Detect which cell encompasses the target text, then output its (x, y) center coordinate. 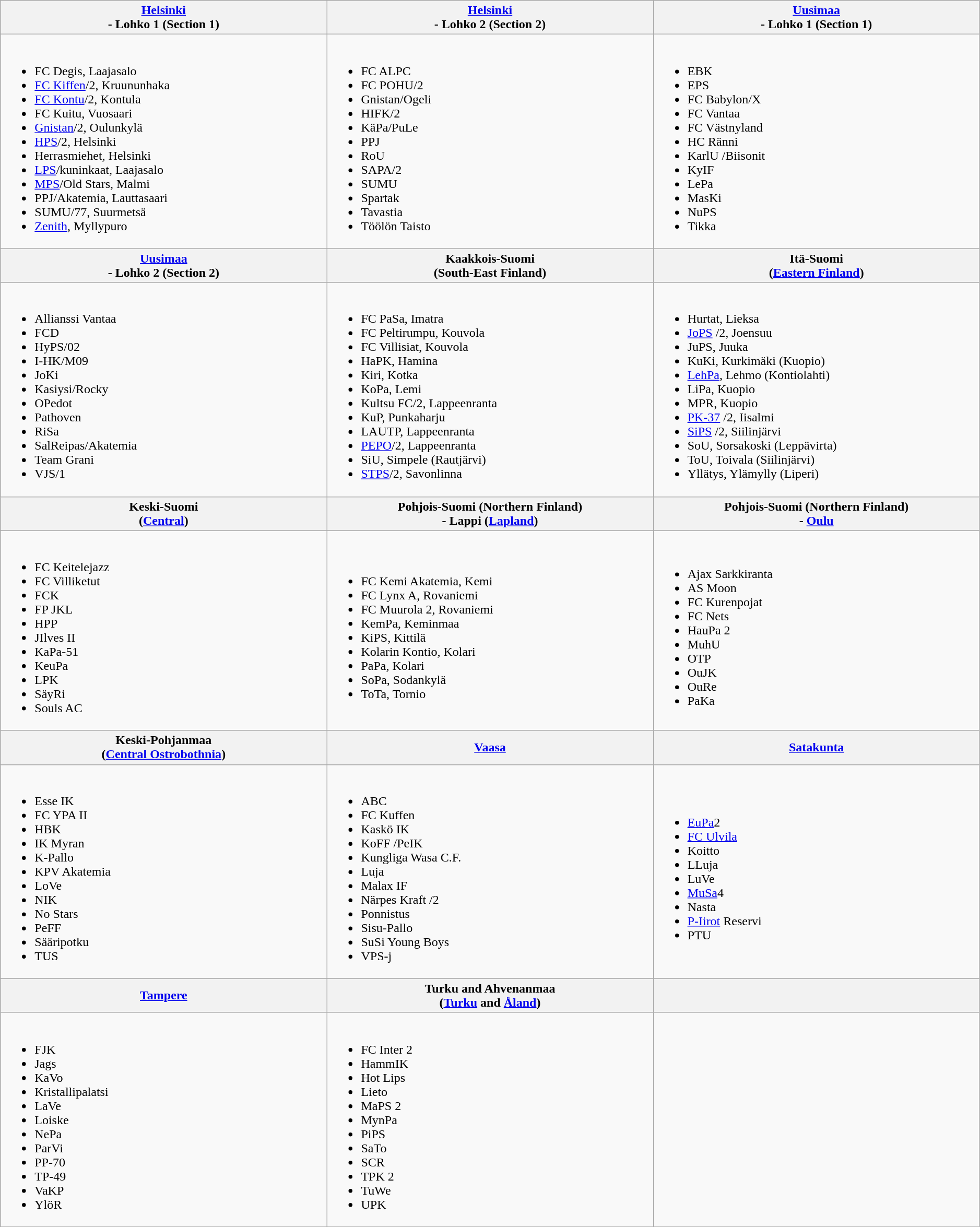
Ajax SarkkirantaAS MoonFC KurenpojatFC NetsHauPa 2MuhUOTPOuJKOuRePaKa (817, 631)
Satakunta (817, 748)
FC ALPCFC POHU/2Gnistan/OgeliHIFK/2KäPa/PuLePPJRoUSAPA/2SUMUSpartakTavastiaTöölön Taisto (490, 141)
Helsinki - Lohko 1 (Section 1) (164, 18)
EuPa2FC UlvilaKoittoLLujaLuVeMuSa4NastaP-Iirot ReserviPTU (817, 871)
Turku and Ahvenanmaa (Turku and Åland) (490, 995)
Kaakkois-Suomi(South-East Finland) (490, 265)
Tampere (164, 995)
FC KeitelejazzFC VilliketutFCKFP JKLHPPJIlves IIKaPa-51KeuPaLPKSäyRiSouls AC (164, 631)
Uusimaa - Lohko 1 (Section 1) (817, 18)
FC Inter 2HammIKHot LipsLietoMaPS 2MynPaPiPSSaToSCRTPK 2TuWeUPK (490, 1119)
FJKJagsKaVoKristallipalatsiLaVeLoiskeNePaParViPP-70TP-49VaKPYlöR (164, 1119)
Keski-Pohjanmaa (Central Ostrobothnia) (164, 748)
EBKEPSFC Babylon/XFC VantaaFC VästnylandHC RänniKarlU /BiisonitKyIFLePaMasKiNuPSTikka (817, 141)
Esse IKFC YPA IIHBKIK MyranK-PalloKPV AkatemiaLoVeNIKNo StarsPeFFSääripotkuTUS (164, 871)
Pohjois-Suomi (Northern Finland) - Lappi (Lapland) (490, 514)
Vaasa (490, 748)
Uusimaa - Lohko 2 (Section 2) (164, 265)
Pohjois-Suomi (Northern Finland) - Oulu (817, 514)
Itä-Suomi (Eastern Finland) (817, 265)
Allianssi VantaaFCDHyPS/02I-HK/M09JoKiKasiysi/RockyOPedotPathovenRiSaSalReipas/AkatemiaTeam GraniVJS/1 (164, 390)
Keski-Suomi (Central) (164, 514)
ABCFC KuffenKaskö IKKoFF /PeIKKungliga Wasa C.F.LujaMalax IFNärpes Kraft /2PonnistusSisu-PalloSuSi Young BoysVPS-j (490, 871)
Helsinki - Lohko 2 (Section 2) (490, 18)
